Extract the (x, y) coordinate from the center of the cell holding the provided text.  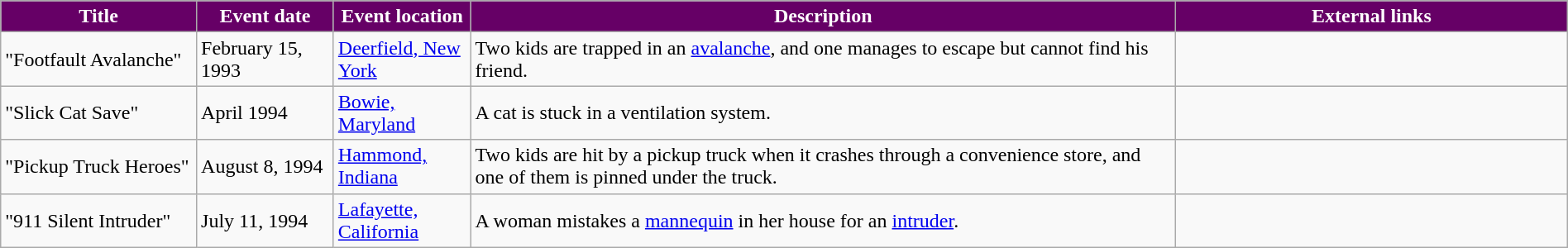
Bowie, Maryland (402, 112)
Description (824, 17)
Two kids are hit by a pickup truck when it crashes through a convenience store, and one of them is pinned under the truck. (824, 167)
Title (99, 17)
April 1994 (265, 112)
August 8, 1994 (265, 167)
"Footfault Avalanche" (99, 60)
"Slick Cat Save" (99, 112)
"Pickup Truck Heroes" (99, 167)
External links (1372, 17)
Event date (265, 17)
A cat is stuck in a ventilation system. (824, 112)
Hammond, Indiana (402, 167)
Two kids are trapped in an avalanche, and one manages to escape but cannot find his friend. (824, 60)
Event location (402, 17)
A woman mistakes a mannequin in her house for an intruder. (824, 220)
"911 Silent Intruder" (99, 220)
July 11, 1994 (265, 220)
Lafayette, California (402, 220)
Deerfield, New York (402, 60)
February 15, 1993 (265, 60)
